Provide the [X, Y] coordinate of the cell's center where the given text is located.  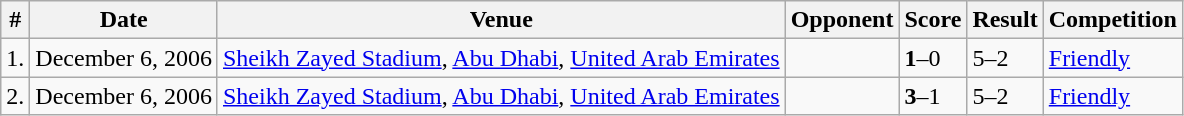
1. [16, 58]
2. [16, 96]
# [16, 20]
1–0 [933, 58]
Date [124, 20]
Score [933, 20]
Venue [501, 20]
Competition [1112, 20]
Result [1005, 20]
3–1 [933, 96]
Opponent [842, 20]
